Capture the cell that displays the provided text and extract its [x, y] central coordinate. 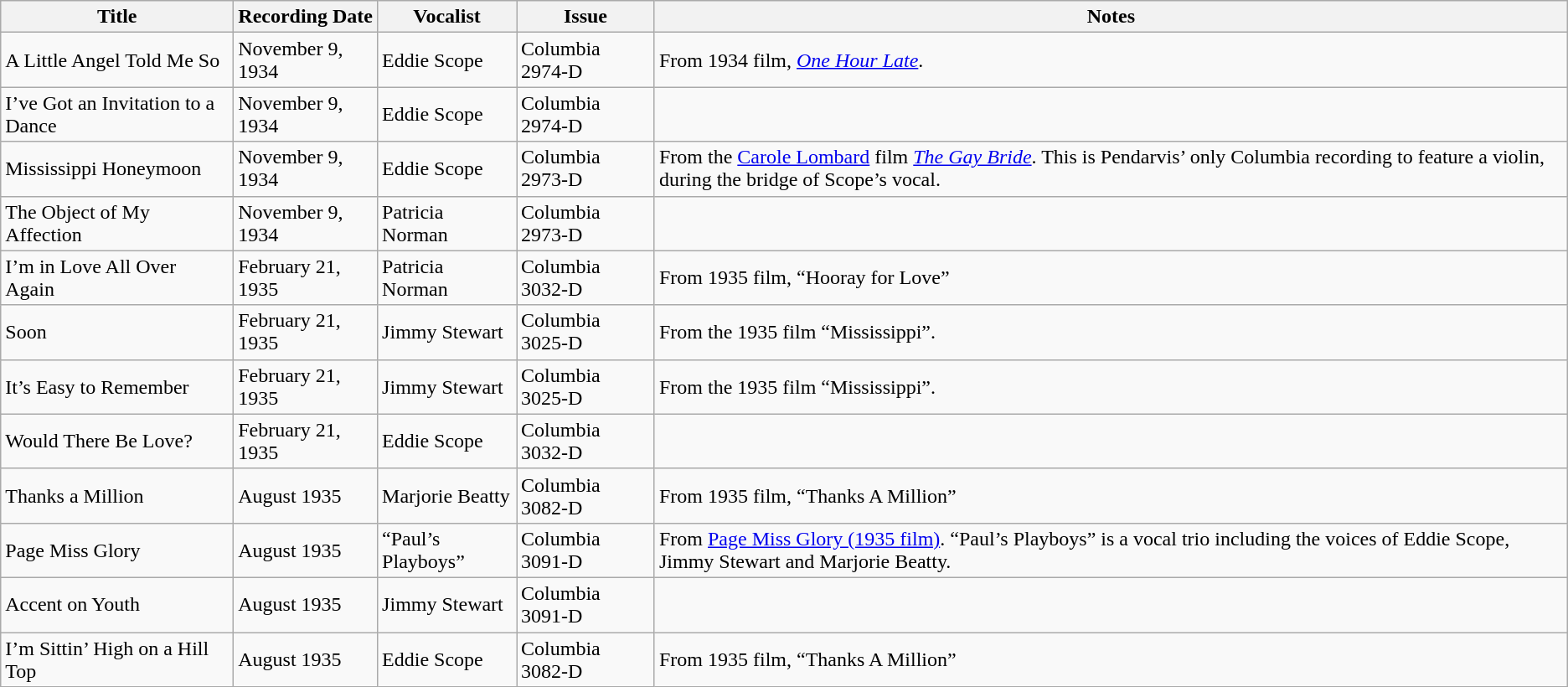
A Little Angel Told Me So [117, 60]
From 1934 film, One Hour Late. [1111, 60]
Recording Date [306, 17]
From Page Miss Glory (1935 film). “Paul’s Playboys” is a vocal trio including the voices of Eddie Scope, Jimmy Stewart and Marjorie Beatty. [1111, 550]
I’m in Love All Over Again [117, 278]
It’s Easy to Remember [117, 387]
“Paul’s Playboys” [447, 550]
From the Carole Lombard film The Gay Bride. This is Pendarvis’ only Columbia recording to feature a violin, during the bridge of Scope’s vocal. [1111, 169]
Page Miss Glory [117, 550]
Vocalist [447, 17]
The Object of My Affection [117, 223]
Accent on Youth [117, 605]
Issue [586, 17]
Thanks a Million [117, 496]
Would There Be Love? [117, 441]
Soon [117, 332]
Mississippi Honeymoon [117, 169]
Title [117, 17]
Notes [1111, 17]
From 1935 film, “Hooray for Love” [1111, 278]
Marjorie Beatty [447, 496]
I’m Sittin’ High on a Hill Top [117, 659]
I’ve Got an Invitation to a Dance [117, 114]
